Determine the [x, y] coordinate at the center of the cell enclosing the given text.  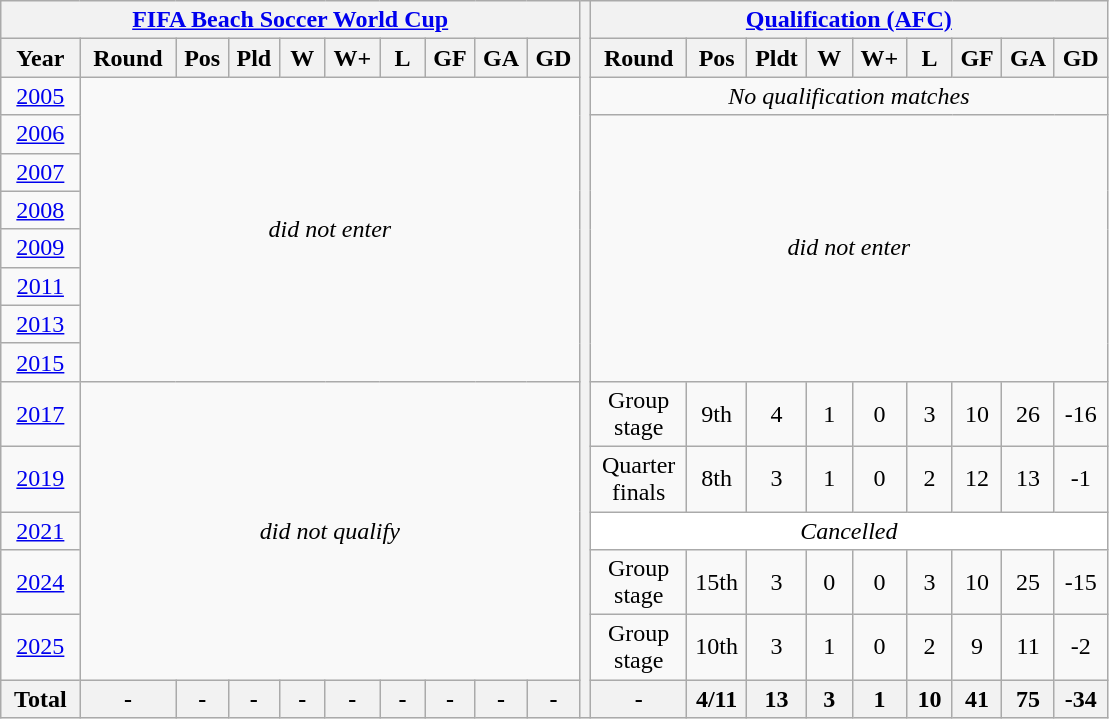
2017 [40, 414]
15th [717, 582]
Pldt [777, 58]
11 [1028, 648]
2024 [40, 582]
-15 [1080, 582]
2008 [40, 210]
2013 [40, 324]
4 [777, 414]
8th [717, 478]
2007 [40, 172]
26 [1028, 414]
FIFA Beach Soccer World Cup [290, 20]
Total [40, 699]
4/11 [717, 699]
2015 [40, 362]
9th [717, 414]
10th [717, 648]
41 [976, 699]
2005 [40, 96]
2021 [40, 531]
Quarter finals [639, 478]
2006 [40, 134]
2025 [40, 648]
2009 [40, 248]
Cancelled [849, 531]
-1 [1080, 478]
Qualification (AFC) [849, 20]
2011 [40, 286]
Year [40, 58]
25 [1028, 582]
No qualification matches [849, 96]
75 [1028, 699]
-34 [1080, 699]
did not qualify [330, 530]
-2 [1080, 648]
2019 [40, 478]
9 [976, 648]
-16 [1080, 414]
12 [976, 478]
Pld [254, 58]
